Pinpoint the cell where the given text exists, returning its [X, Y] midpoint coordinate. 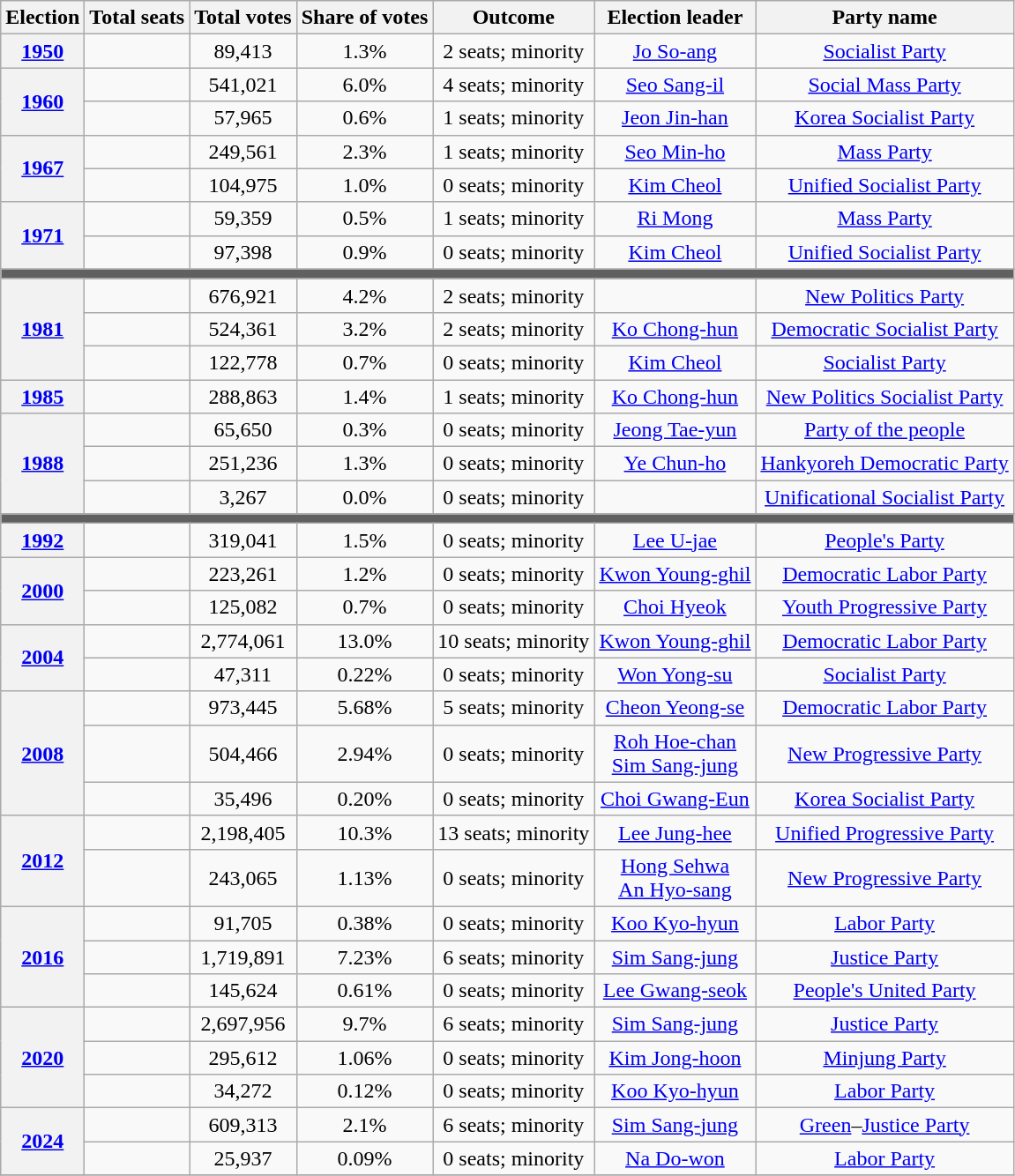
0.0% [365, 497]
2.1% [365, 1125]
1.06% [365, 1058]
Roh Hoe-chanSim Sang-jung [675, 753]
Election leader [675, 18]
0.3% [365, 430]
Unified Progressive Party [884, 832]
34,272 [243, 1091]
47,311 [243, 674]
2,198,405 [243, 832]
Seo Min-ho [675, 152]
Choi Hyeok [675, 607]
2.94% [365, 753]
9.7% [365, 1024]
97,398 [243, 252]
Choi Gwang-Eun [675, 799]
1988 [42, 464]
Youth Progressive Party [884, 607]
251,236 [243, 464]
Party name [884, 18]
Ri Mong [675, 219]
Cheon Yeong-se [675, 708]
1950 [42, 51]
Jeon Jin-han [675, 118]
1.5% [365, 540]
1.2% [365, 574]
Won Yong-su [675, 674]
10 seats; minority [513, 641]
3,267 [243, 497]
2,697,956 [243, 1024]
295,612 [243, 1058]
249,561 [243, 152]
0.5% [365, 219]
0.6% [365, 118]
1.13% [365, 878]
319,041 [243, 540]
122,778 [243, 362]
4 seats; minority [513, 85]
1.0% [365, 185]
1985 [42, 396]
25,937 [243, 1158]
Total votes [243, 18]
973,445 [243, 708]
Share of votes [365, 18]
0.61% [365, 991]
57,965 [243, 118]
Lee Gwang-seok [675, 991]
0.09% [365, 1158]
Kim Jong-hoon [675, 1058]
125,082 [243, 607]
7.23% [365, 956]
People's Party [884, 540]
Social Mass Party [884, 85]
Green–Justice Party [884, 1125]
Lee U-jae [675, 540]
Unificational Socialist Party [884, 497]
2012 [42, 860]
2000 [42, 591]
35,496 [243, 799]
1967 [42, 168]
1992 [42, 540]
0.20% [365, 799]
New Politics Party [884, 295]
Election [42, 18]
243,065 [243, 878]
0.22% [365, 674]
Lee Jung-hee [675, 832]
Democratic Socialist Party [884, 329]
People's United Party [884, 991]
New Politics Socialist Party [884, 396]
Ye Chun-ho [675, 464]
288,863 [243, 396]
2,774,061 [243, 641]
Jo So-ang [675, 51]
Hankyoreh Democratic Party [884, 464]
Party of the people [884, 430]
524,361 [243, 329]
2004 [42, 658]
504,466 [243, 753]
59,359 [243, 219]
145,624 [243, 991]
2.3% [365, 152]
5.68% [365, 708]
89,413 [243, 51]
Hong SehwaAn Hyo-sang [675, 878]
2016 [42, 956]
1971 [42, 235]
104,975 [243, 185]
1981 [42, 329]
5 seats; minority [513, 708]
6.0% [365, 85]
1.4% [365, 396]
2020 [42, 1058]
Seo Sang-il [675, 85]
541,021 [243, 85]
91,705 [243, 923]
Jeong Tae-yun [675, 430]
13 seats; minority [513, 832]
1960 [42, 101]
676,921 [243, 295]
10.3% [365, 832]
2008 [42, 753]
Total seats [138, 18]
1,719,891 [243, 956]
Na Do-won [675, 1158]
4.2% [365, 295]
609,313 [243, 1125]
223,261 [243, 574]
0.12% [365, 1091]
Outcome [513, 18]
3.2% [365, 329]
65,650 [243, 430]
Minjung Party [884, 1058]
2024 [42, 1142]
0.38% [365, 923]
13.0% [365, 641]
0.9% [365, 252]
